Determine the (X, Y) coordinate at the center of the cell enclosing the given text.  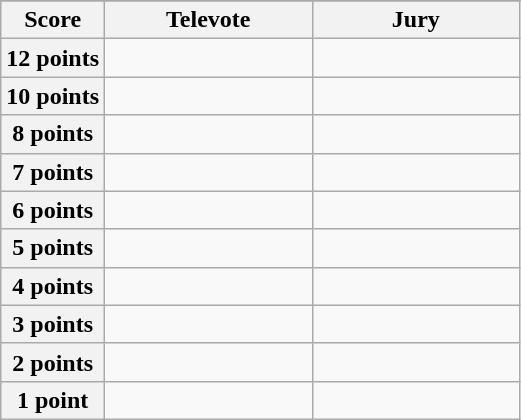
1 point (53, 400)
5 points (53, 248)
3 points (53, 324)
8 points (53, 134)
10 points (53, 96)
2 points (53, 362)
7 points (53, 172)
Televote (209, 20)
Score (53, 20)
4 points (53, 286)
12 points (53, 58)
Jury (416, 20)
6 points (53, 210)
